Output the (x, y) coordinate of the center of the cell containing the given text.  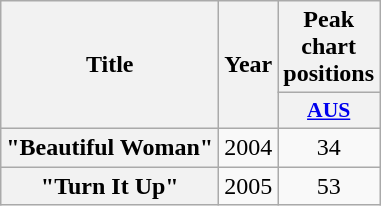
53 (329, 185)
2004 (248, 147)
34 (329, 147)
Title (110, 65)
Peak chart positions (329, 47)
"Beautiful Woman" (110, 147)
AUS (329, 111)
"Turn It Up" (110, 185)
2005 (248, 185)
Year (248, 65)
